Find where the given text appears and provide that cell's center as (X, Y) coordinate. 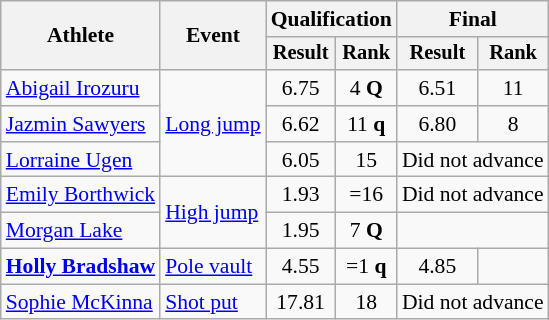
1.95 (301, 231)
Final (473, 19)
Emily Borthwick (80, 195)
6.80 (438, 124)
Morgan Lake (80, 231)
17.81 (301, 302)
4.55 (301, 267)
6.51 (438, 88)
Qualification (332, 19)
4.85 (438, 267)
1.93 (301, 195)
15 (366, 160)
Pole vault (212, 267)
Lorraine Ugen (80, 160)
=16 (366, 195)
Abigail Irozuru (80, 88)
7 Q (366, 231)
Athlete (80, 36)
18 (366, 302)
Long jump (212, 124)
Holly Bradshaw (80, 267)
8 (514, 124)
4 Q (366, 88)
High jump (212, 212)
Jazmin Sawyers (80, 124)
6.75 (301, 88)
=1 q (366, 267)
11 q (366, 124)
11 (514, 88)
Sophie McKinna (80, 302)
6.62 (301, 124)
Shot put (212, 302)
Event (212, 36)
6.05 (301, 160)
